Return the (x, y) coordinate for the center point of the cell that contains the specified text.  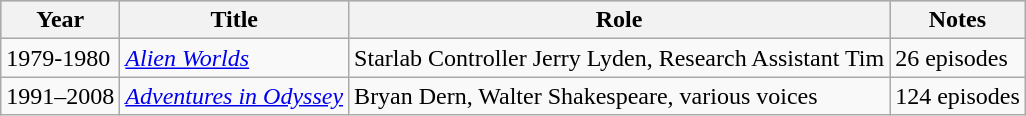
Year (60, 20)
Starlab Controller Jerry Lyden, Research Assistant Tim (620, 58)
1991–2008 (60, 96)
124 episodes (958, 96)
26 episodes (958, 58)
1979-1980 (60, 58)
Title (234, 20)
Notes (958, 20)
Bryan Dern, Walter Shakespeare, various voices (620, 96)
Alien Worlds (234, 58)
Role (620, 20)
Adventures in Odyssey (234, 96)
